Locate the cell with the specified text and output its (X, Y) center coordinate. 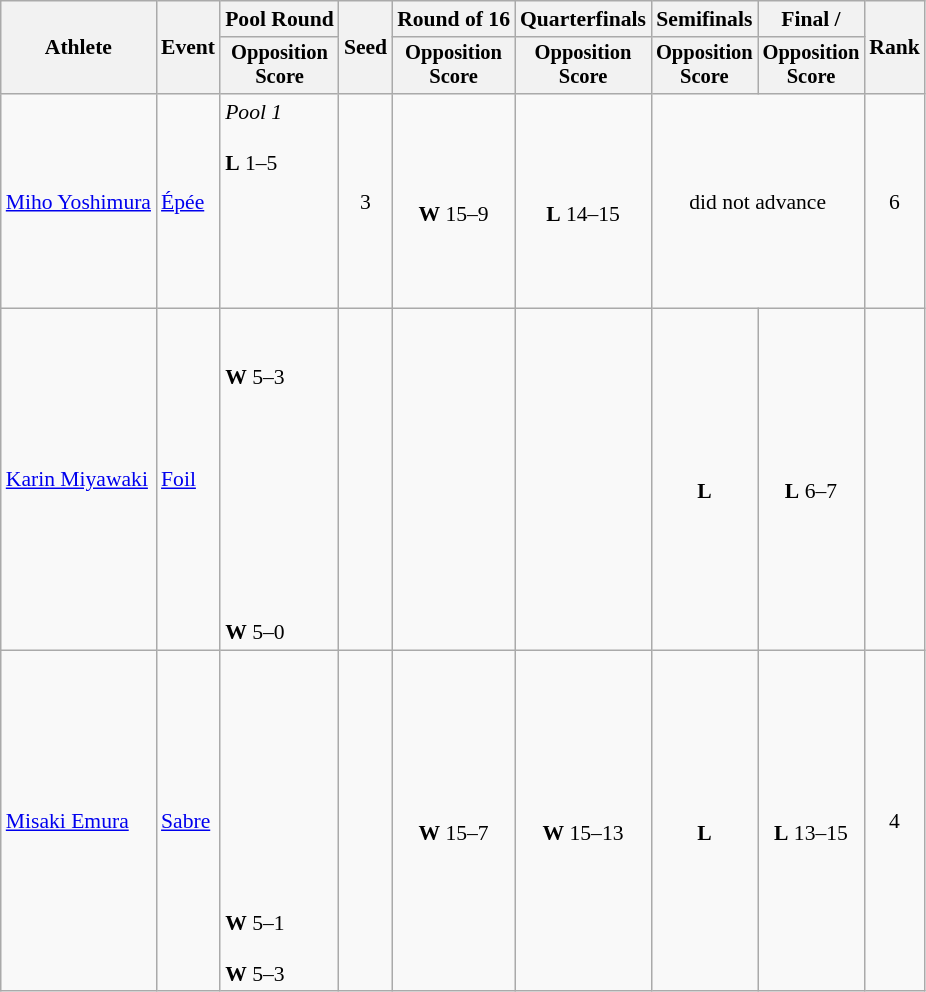
Final / (812, 19)
L 14–15 (583, 201)
4 (894, 821)
W 5–1W 5–3 (280, 821)
Karin Miyawaki (78, 480)
Seed (366, 48)
Quarterfinals (583, 19)
Event (188, 48)
L 6–7 (812, 480)
did not advance (758, 201)
W 5–3 W 5–0 (280, 480)
Misaki Emura (78, 821)
W 15–13 (583, 821)
6 (894, 201)
L 13–15 (812, 821)
3 (366, 201)
Miho Yoshimura (78, 201)
Foil (188, 480)
Round of 16 (454, 19)
Semifinals (704, 19)
Athlete (78, 48)
W 15–9 (454, 201)
Pool 1L 1–5 (280, 201)
Pool Round (280, 19)
Épée (188, 201)
W 15–7 (454, 821)
Sabre (188, 821)
Rank (894, 48)
